Detect which cell encompasses the target text, then output its [X, Y] center coordinate. 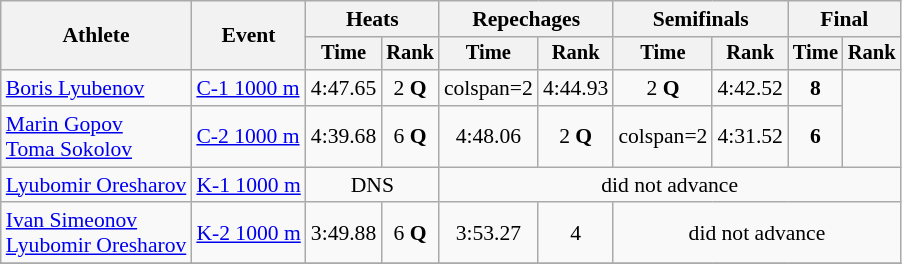
Final [844, 19]
DNS [372, 185]
Ivan Simeonov Lyubomir Oresharov [96, 234]
4 [576, 234]
Lyubomir Oresharov [96, 185]
8 [816, 88]
Heats [372, 19]
K-1 1000 m [248, 185]
4:48.06 [488, 136]
4:42.52 [750, 88]
K-2 1000 m [248, 234]
Event [248, 36]
3:53.27 [488, 234]
Boris Lyubenov [96, 88]
4:47.65 [344, 88]
Semifinals [700, 19]
4:39.68 [344, 136]
Repechages [526, 19]
C-1 1000 m [248, 88]
3:49.88 [344, 234]
6 [816, 136]
4:31.52 [750, 136]
4:44.93 [576, 88]
C-2 1000 m [248, 136]
Athlete [96, 36]
Marin GopovToma Sokolov [96, 136]
